Output the [x, y] coordinate of the center of the cell containing the given text.  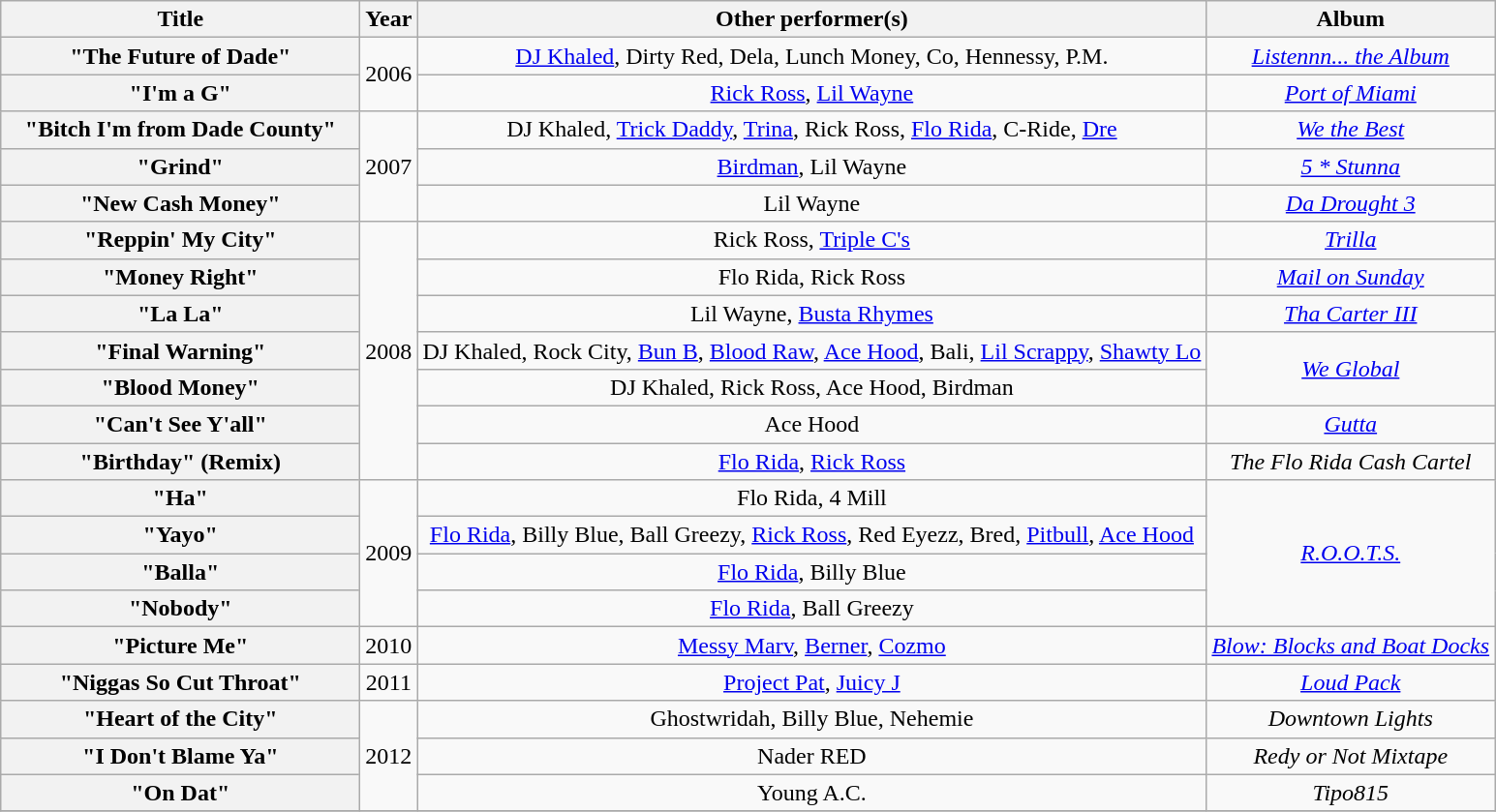
2010 [389, 646]
"La La" [180, 314]
2009 [389, 554]
DJ Khaled, Trick Daddy, Trina, Rick Ross, Flo Rida, C-Ride, Dre [811, 130]
We Global [1351, 369]
"Blood Money" [180, 387]
Lil Wayne, Busta Rhymes [811, 314]
"Niggas So Cut Throat" [180, 682]
"On Dat" [180, 793]
Project Pat, Juicy J [811, 682]
"Yayo" [180, 535]
Trilla [1351, 240]
Title [180, 19]
Other performer(s) [811, 19]
"Picture Me" [180, 646]
Ghostwridah, Billy Blue, Nehemie [811, 719]
Blow: Blocks and Boat Docks [1351, 646]
2006 [389, 75]
"Ha" [180, 498]
"I'm a G" [180, 93]
Listennn... the Album [1351, 56]
R.O.O.T.S. [1351, 554]
Birdman, Lil Wayne [811, 166]
2011 [389, 682]
DJ Khaled, Rick Ross, Ace Hood, Birdman [811, 387]
Gutta [1351, 424]
"Heart of the City" [180, 719]
Album [1351, 19]
Flo Rida, 4 Mill [811, 498]
Tha Carter III [1351, 314]
Flo Rida, Ball Greezy [811, 609]
Young A.C. [811, 793]
Rick Ross, Triple C's [811, 240]
"Final Warning" [180, 350]
2012 [389, 756]
Downtown Lights [1351, 719]
Nader RED [811, 756]
Loud Pack [1351, 682]
"Nobody" [180, 609]
"Bitch I'm from Dade County" [180, 130]
"Balla" [180, 572]
Tipo815 [1351, 793]
DJ Khaled, Dirty Red, Dela, Lunch Money, Co, Hennessy, P.M. [811, 56]
"The Future of Dade" [180, 56]
Year [389, 19]
Redy or Not Mixtape [1351, 756]
5 * Stunna [1351, 166]
"Grind" [180, 166]
We the Best [1351, 130]
Da Drought 3 [1351, 203]
Mail on Sunday [1351, 277]
Messy Marv, Berner, Cozmo [811, 646]
"Money Right" [180, 277]
2007 [389, 166]
Flo Rida, Billy Blue, Ball Greezy, Rick Ross, Red Eyezz, Bred, Pitbull, Ace Hood [811, 535]
"Can't See Y'all" [180, 424]
"New Cash Money" [180, 203]
"I Don't Blame Ya" [180, 756]
Rick Ross, Lil Wayne [811, 93]
2008 [389, 350]
DJ Khaled, Rock City, Bun B, Blood Raw, Ace Hood, Bali, Lil Scrappy, Shawty Lo [811, 350]
"Reppin' My City" [180, 240]
Lil Wayne [811, 203]
"Birthday" (Remix) [180, 462]
Port of Miami [1351, 93]
The Flo Rida Cash Cartel [1351, 462]
Flo Rida, Billy Blue [811, 572]
Ace Hood [811, 424]
